Find where the given text appears and provide that cell's center as (x, y) coordinate. 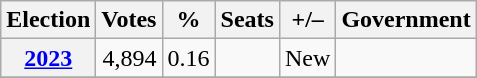
0.16 (188, 58)
Election (48, 20)
% (188, 20)
+/– (307, 20)
Seats (247, 20)
2023 (48, 58)
Government (406, 20)
New (307, 58)
Votes (129, 20)
4,894 (129, 58)
